Extract the [x, y] coordinate from the center of the cell holding the provided text.  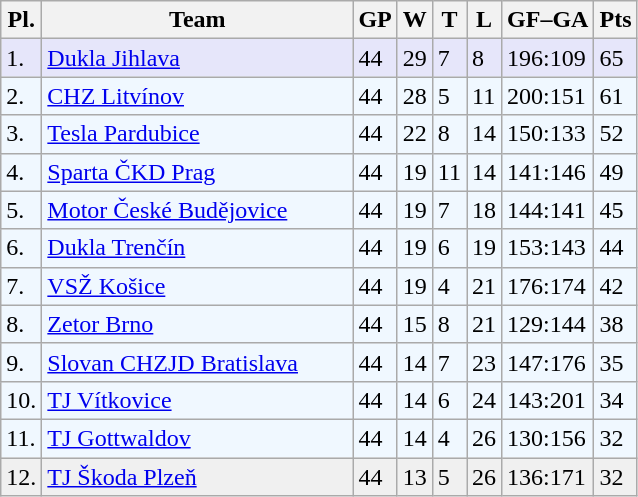
176:174 [548, 286]
Pts [616, 20]
Motor České Budějovice [198, 210]
200:151 [548, 96]
6. [22, 248]
22 [414, 134]
W [414, 20]
8. [22, 324]
GP [375, 20]
Slovan CHZJD Bratislava [198, 362]
29 [414, 58]
2. [22, 96]
150:133 [548, 134]
9. [22, 362]
61 [616, 96]
144:141 [548, 210]
65 [616, 58]
143:201 [548, 400]
Team [198, 20]
Zetor Brno [198, 324]
TJ Škoda Plzeň [198, 477]
13 [414, 477]
35 [616, 362]
T [449, 20]
3. [22, 134]
12. [22, 477]
Dukla Jihlava [198, 58]
153:143 [548, 248]
VSŽ Košice [198, 286]
23 [484, 362]
Sparta ČKD Prag [198, 172]
1. [22, 58]
52 [616, 134]
TJ Vítkovice [198, 400]
Pl. [22, 20]
4. [22, 172]
10. [22, 400]
TJ Gottwaldov [198, 438]
7. [22, 286]
141:146 [548, 172]
130:156 [548, 438]
49 [616, 172]
18 [484, 210]
28 [414, 96]
34 [616, 400]
147:176 [548, 362]
196:109 [548, 58]
Tesla Pardubice [198, 134]
L [484, 20]
24 [484, 400]
Dukla Trenčín [198, 248]
45 [616, 210]
5. [22, 210]
11. [22, 438]
38 [616, 324]
136:171 [548, 477]
15 [414, 324]
GF–GA [548, 20]
CHZ Litvínov [198, 96]
42 [616, 286]
129:144 [548, 324]
